Extract the (X, Y) coordinate from the center of the cell holding the provided text.  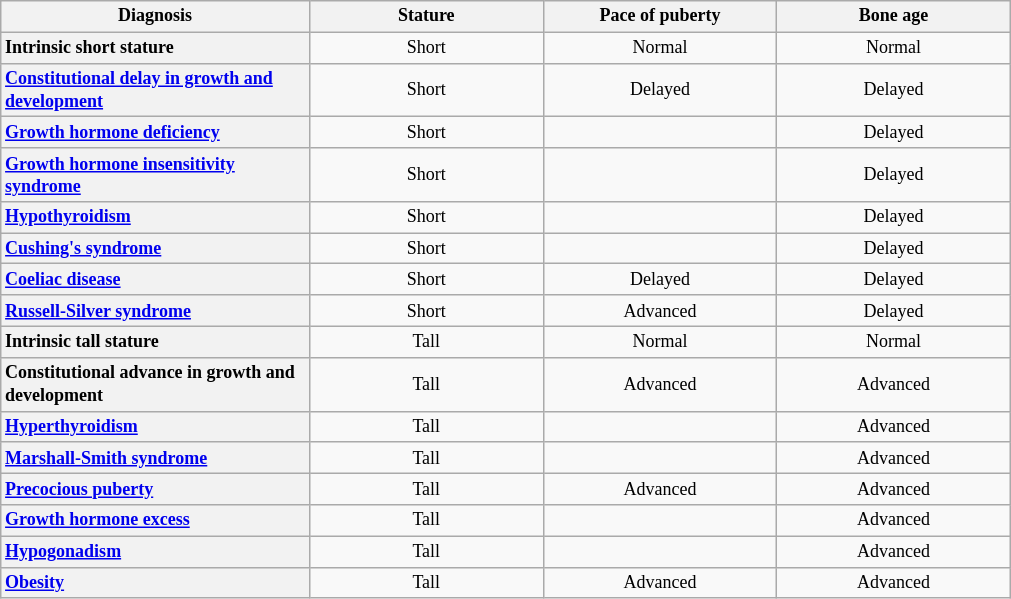
Growth hormone deficiency (156, 132)
Diagnosis (156, 16)
Growth hormone insensitivity syndrome (156, 175)
Russell-Silver syndrome (156, 310)
Hypogonadism (156, 552)
Bone age (894, 16)
Obesity (156, 582)
Cushing's syndrome (156, 248)
Intrinsic tall stature (156, 342)
Hypothyroidism (156, 218)
Constitutional advance in growth and development (156, 384)
Stature (426, 16)
Pace of puberty (660, 16)
Intrinsic short stature (156, 48)
Hyperthyroidism (156, 426)
Precocious puberty (156, 488)
Constitutional delay in growth and development (156, 90)
Marshall-Smith syndrome (156, 458)
Growth hormone excess (156, 520)
Coeliac disease (156, 280)
